Output the (X, Y) coordinate of the center of the cell containing the given text.  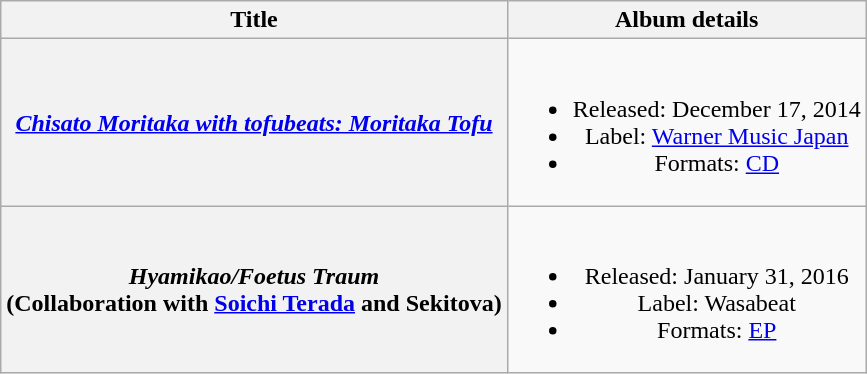
Album details (686, 20)
Chisato Moritaka with tofubeats: Moritaka Tofu (254, 122)
Hyamikao/Foetus Traum(Collaboration with Soichi Terada and Sekitova) (254, 290)
Released: January 31, 2016Label: WasabeatFormats: EP (686, 290)
Released: December 17, 2014Label: Warner Music JapanFormats: CD (686, 122)
Title (254, 20)
